Return the (x, y) coordinate for the center point of the cell that contains the specified text.  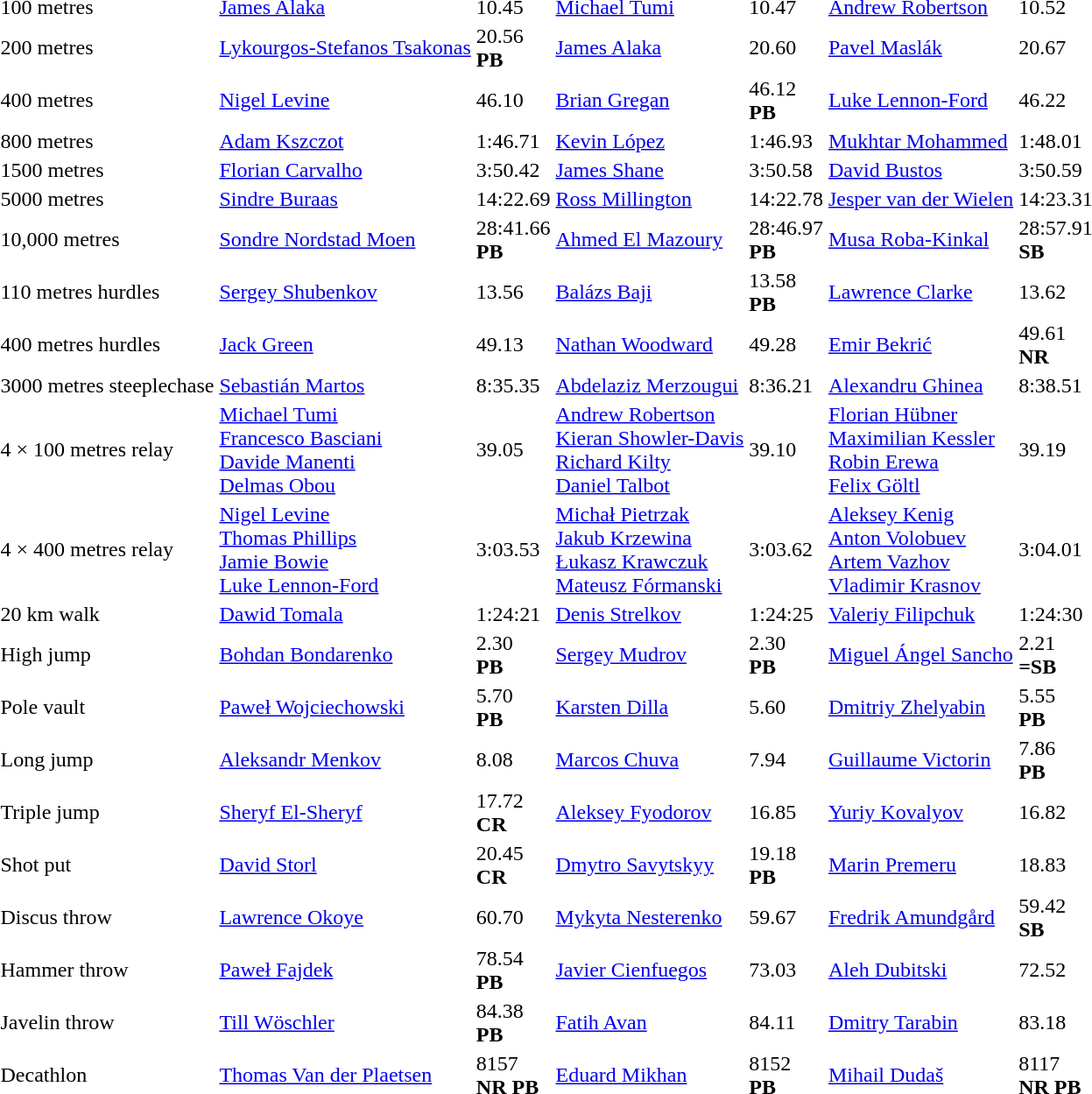
84.38PB (513, 1023)
3:50.42 (513, 170)
Lykourgos-Stefanos Tsakonas (345, 47)
Nathan Woodward (650, 345)
73.03 (786, 970)
David Storl (345, 865)
Jack Green (345, 345)
Dmitriy Zhelyabin (920, 708)
Lawrence Okoye (345, 918)
Yuriy Kovalyov (920, 813)
Pavel Maslák (920, 47)
49.13 (513, 345)
Dawid Tomala (345, 614)
Marcos Chuva (650, 760)
Emir Bekrić (920, 345)
Ahmed El Mazoury (650, 240)
Paweł Wojciechowski (345, 708)
Fredrik Amundgård (920, 918)
Marin Premeru (920, 865)
1:24:25 (786, 614)
Luke Lennon-Ford (920, 100)
Paweł Fajdek (345, 970)
Valeriy Filipchuk (920, 614)
60.70 (513, 918)
Denis Strelkov (650, 614)
5.70PB (513, 708)
78.54PB (513, 970)
Andrew RobertsonKieran Showler-DavisRichard KiltyDaniel Talbot (650, 450)
5.60 (786, 708)
Nigel LevineThomas PhillipsJamie BowieLuke Lennon-Ford (345, 550)
13.56 (513, 293)
39.10 (786, 450)
Fatih Avan (650, 1023)
Aleksey KenigAnton VolobuevArtem VazhovVladimir Krasnov (920, 550)
Javier Cienfuegos (650, 970)
Till Wöschler (345, 1023)
Musa Roba-Kinkal (920, 240)
17.72CR (513, 813)
Sondre Nordstad Moen (345, 240)
14:22.78 (786, 199)
Aleh Dubitski (920, 970)
Michał PietrzakJakub KrzewinaŁukasz KrawczukMateusz Fórmanski (650, 550)
Alexandru Ghinea (920, 385)
28:46.97 PB (786, 240)
Aleksey Fyodorov (650, 813)
Florian Carvalho (345, 170)
59.67 (786, 918)
Abdelaziz Merzougui (650, 385)
7.94 (786, 760)
46.10 (513, 100)
84.11 (786, 1023)
8:36.21 (786, 385)
20.56PB (513, 47)
39.05 (513, 450)
Mukhtar Mohammed (920, 141)
49.28 (786, 345)
28:41.66 PB (513, 240)
46.12PB (786, 100)
19.18 PB (786, 865)
Michael TumiFrancesco BascianiDavide ManentiDelmas Obou (345, 450)
James Alaka (650, 47)
1:46.93 (786, 141)
Miguel Ángel Sancho (920, 655)
David Bustos (920, 170)
Dmytro Savytskyy (650, 865)
Sindre Buraas (345, 199)
1:46.71 (513, 141)
1:24:21 (513, 614)
Ross Millington (650, 199)
James Shane (650, 170)
14:22.69 (513, 199)
Jesper van der Wielen (920, 199)
16.85 (786, 813)
Guillaume Victorin (920, 760)
Adam Kszczot (345, 141)
20.60 (786, 47)
Nigel Levine (345, 100)
Balázs Baji (650, 293)
Brian Gregan (650, 100)
20.45 CR (513, 865)
Aleksandr Menkov (345, 760)
Karsten Dilla (650, 708)
3:03.62 (786, 550)
Lawrence Clarke (920, 293)
Sebastián Martos (345, 385)
13.58PB (786, 293)
8.08 (513, 760)
Sheryf El-Sheryf (345, 813)
Bohdan Bondarenko (345, 655)
Kevin López (650, 141)
3:03.53 (513, 550)
Dmitry Tarabin (920, 1023)
Florian HübnerMaximilian KesslerRobin ErewaFelix Göltl (920, 450)
3:50.58 (786, 170)
Sergey Mudrov (650, 655)
8:35.35 (513, 385)
Sergey Shubenkov (345, 293)
Mykyta Nesterenko (650, 918)
